Determine the [x, y] coordinate at the center of the cell enclosing the given text.  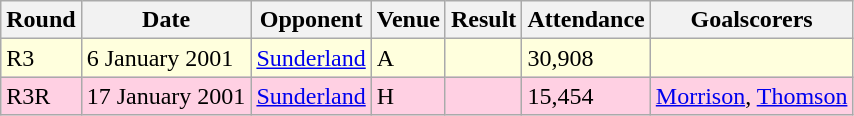
6 January 2001 [166, 58]
30,908 [586, 58]
Date [166, 20]
Venue [408, 20]
Morrison, Thomson [752, 96]
17 January 2001 [166, 96]
Goalscorers [752, 20]
R3R [41, 96]
H [408, 96]
Round [41, 20]
A [408, 58]
15,454 [586, 96]
Result [483, 20]
R3 [41, 58]
Opponent [311, 20]
Attendance [586, 20]
